Output the [x, y] coordinate of the center of the cell containing the given text.  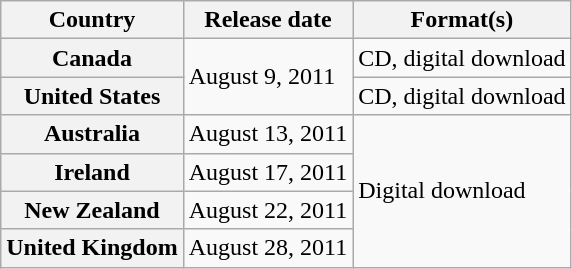
August 17, 2011 [268, 172]
Format(s) [462, 20]
August 13, 2011 [268, 134]
United Kingdom [92, 248]
United States [92, 96]
August 9, 2011 [268, 77]
Digital download [462, 191]
Country [92, 20]
Release date [268, 20]
New Zealand [92, 210]
August 28, 2011 [268, 248]
Australia [92, 134]
Canada [92, 58]
August 22, 2011 [268, 210]
Ireland [92, 172]
